Identify which cell holds the provided text, then report its [x, y] central coordinate. 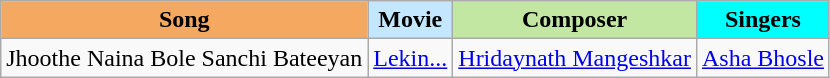
Song [184, 20]
Jhoothe Naina Bole Sanchi Bateeyan [184, 58]
Asha Bhosle [762, 58]
Singers [762, 20]
Lekin... [410, 58]
Composer [575, 20]
Movie [410, 20]
Hridaynath Mangeshkar [575, 58]
